Scan for the cell matching the given text and deliver its [x, y] coordinate at center. 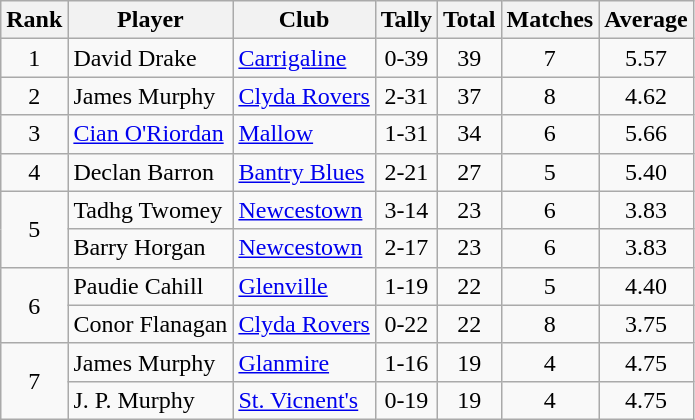
Average [646, 20]
Declan Barron [150, 172]
27 [469, 172]
Total [469, 20]
4.62 [646, 96]
J. P. Murphy [150, 400]
Tadhg Twomey [150, 210]
3.75 [646, 324]
David Drake [150, 58]
2-21 [406, 172]
Rank [34, 20]
Mallow [304, 134]
39 [469, 58]
Carrigaline [304, 58]
2-31 [406, 96]
Paudie Cahill [150, 286]
1-19 [406, 286]
Glenville [304, 286]
Tally [406, 20]
3 [34, 134]
5.40 [646, 172]
2 [34, 96]
2-17 [406, 248]
0-39 [406, 58]
Glanmire [304, 362]
1 [34, 58]
3-14 [406, 210]
37 [469, 96]
34 [469, 134]
0-19 [406, 400]
Club [304, 20]
Matches [550, 20]
0-22 [406, 324]
1-31 [406, 134]
Bantry Blues [304, 172]
Player [150, 20]
5.57 [646, 58]
5.66 [646, 134]
Barry Horgan [150, 248]
Conor Flanagan [150, 324]
1-16 [406, 362]
4.40 [646, 286]
Cian O'Riordan [150, 134]
St. Vicnent's [304, 400]
